Search for the cell housing the specified text and yield its [X, Y] center coordinate. 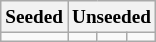
Unseeded [112, 17]
Seeded [34, 17]
